Search for the cell housing the specified text and yield its (X, Y) center coordinate. 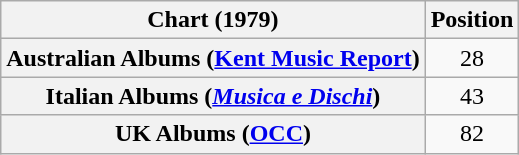
43 (472, 96)
28 (472, 58)
Position (472, 20)
Australian Albums (Kent Music Report) (213, 58)
UK Albums (OCC) (213, 134)
Italian Albums (Musica e Dischi) (213, 96)
Chart (1979) (213, 20)
82 (472, 134)
